For the text-containing cell, return its midpoint in [x, y] coordinate format. 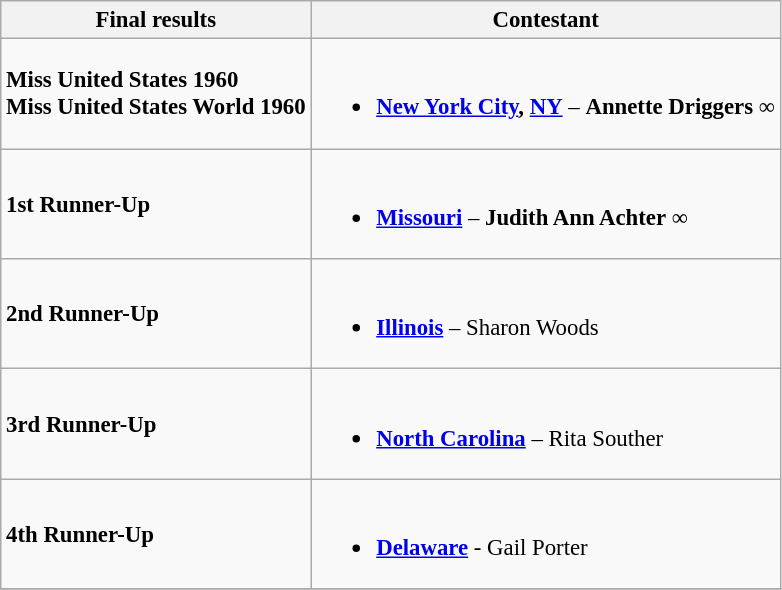
Contestant [546, 20]
Miss United States 1960Miss United States World 1960 [156, 94]
1st Runner-Up [156, 204]
4th Runner-Up [156, 534]
2nd Runner-Up [156, 314]
Illinois – Sharon Woods [546, 314]
New York City, NY – Annette Driggers ∞ [546, 94]
Final results [156, 20]
Delaware - Gail Porter [546, 534]
Missouri – Judith Ann Achter ∞ [546, 204]
3rd Runner-Up [156, 424]
North Carolina – Rita Souther [546, 424]
